Return [x, y] of the center of cell containing provided text 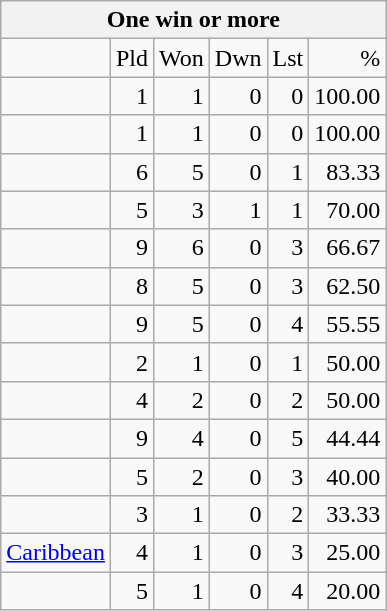
8 [132, 286]
Won [182, 58]
55.55 [348, 324]
62.50 [348, 286]
44.44 [348, 438]
Dwn [238, 58]
33.33 [348, 515]
Lst [288, 58]
One win or more [194, 20]
25.00 [348, 553]
20.00 [348, 591]
40.00 [348, 477]
Caribbean [56, 553]
Pld [132, 58]
66.67 [348, 248]
70.00 [348, 210]
83.33 [348, 172]
% [348, 58]
